Find where the given text appears and provide that cell's center as [X, Y] coordinate. 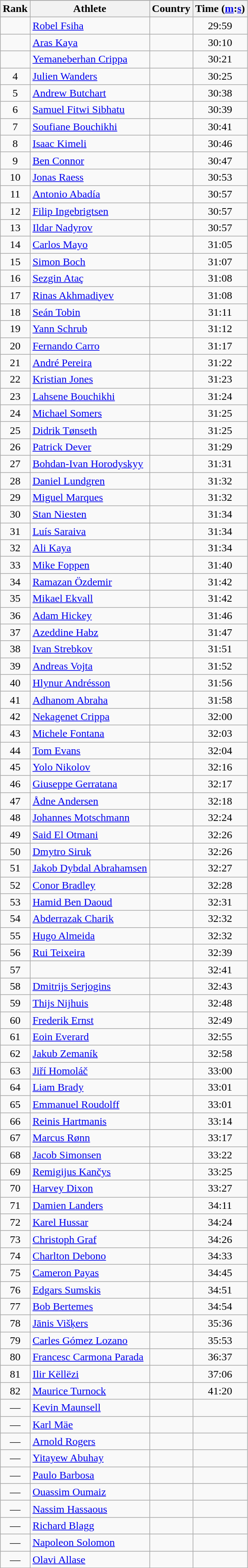
Emmanuel Roudolff [90, 1104]
56 [15, 952]
36 [15, 616]
Remigijus Kančys [90, 1172]
7 [15, 127]
32:04 [220, 751]
Johannes Motschmann [90, 818]
31:52 [220, 666]
Robel Fsiha [90, 26]
37 [15, 632]
52 [15, 885]
45 [15, 767]
Dmytro Siruk [90, 852]
Patrick Dever [90, 447]
77 [15, 1307]
32:27 [220, 868]
Lahsene Bouchikhi [90, 396]
Harvey Dixon [90, 1189]
59 [15, 1003]
Edgars Sumskis [90, 1290]
50 [15, 852]
78 [15, 1324]
Julien Wanders [90, 76]
30:25 [220, 76]
Napoleon Solomon [90, 1542]
Bohdan-Ivan Horodyskyy [90, 464]
Jakob Dybdal Abrahamsen [90, 868]
Carlos Mayo [90, 245]
Stan Niesten [90, 515]
66 [15, 1121]
31:40 [220, 565]
44 [15, 751]
30 [15, 515]
Jānis Višķers [90, 1324]
Jonas Raess [90, 177]
30:41 [220, 127]
Liam Brady [90, 1088]
31:11 [220, 312]
31:29 [220, 447]
51 [15, 868]
41 [15, 700]
Samuel Fitwi Sibhatu [90, 110]
Ildar Nadyrov [90, 228]
43 [15, 733]
Fernando Carro [90, 346]
Mike Foppen [90, 565]
10 [15, 177]
36:37 [220, 1357]
76 [15, 1290]
63 [15, 1071]
Daniel Lundgren [90, 480]
Karl Mäe [90, 1425]
80 [15, 1357]
Ilir Këllëzi [90, 1374]
Antonio Abadía [90, 194]
Eoin Everard [90, 1037]
47 [15, 801]
Marcus Rønn [90, 1138]
31:23 [220, 379]
Miguel Marques [90, 498]
34 [15, 582]
Charlton Debono [90, 1256]
75 [15, 1273]
33 [15, 565]
58 [15, 986]
82 [15, 1391]
Reinis Hartmanis [90, 1121]
20 [15, 346]
33:22 [220, 1155]
28 [15, 480]
29:59 [220, 26]
Bob Bertemes [90, 1307]
31:51 [220, 649]
4 [15, 76]
Frederik Ernst [90, 1020]
30:10 [220, 43]
49 [15, 835]
35:36 [220, 1324]
26 [15, 447]
Nekagenet Crippa [90, 716]
Arnold Rogers [90, 1441]
32:39 [220, 952]
34:11 [220, 1205]
71 [15, 1205]
Conor Bradley [90, 885]
Athlete [90, 9]
30:46 [220, 143]
31:05 [220, 245]
34:54 [220, 1307]
31:31 [220, 464]
Thijs Nijhuis [90, 1003]
12 [15, 211]
6 [15, 110]
29 [15, 498]
Ådne Andersen [90, 801]
32:48 [220, 1003]
33:00 [220, 1071]
31:58 [220, 700]
Andreas Vojta [90, 666]
34:45 [220, 1273]
32:41 [220, 969]
32:16 [220, 767]
32:31 [220, 902]
30:21 [220, 59]
Soufiane Bouchikhi [90, 127]
68 [15, 1155]
16 [15, 279]
Jiří Homoláč [90, 1071]
Seán Tobin [90, 312]
54 [15, 919]
Yann Schrub [90, 329]
46 [15, 784]
Olavi Allase [90, 1559]
Andrew Butchart [90, 93]
8 [15, 143]
22 [15, 379]
Carles Gómez Lozano [90, 1340]
17 [15, 295]
Tom Evans [90, 751]
Azeddine Habz [90, 632]
33:14 [220, 1121]
Simon Boch [90, 262]
Giuseppe Gerratana [90, 784]
Dmitrijs Serjogins [90, 986]
Michele Fontana [90, 733]
31:17 [220, 346]
81 [15, 1374]
34:51 [220, 1290]
30:38 [220, 93]
53 [15, 902]
Yolo Nikolov [90, 767]
55 [15, 936]
67 [15, 1138]
33:25 [220, 1172]
32:00 [220, 716]
Kevin Maunsell [90, 1408]
42 [15, 716]
Christoph Graf [90, 1239]
Rui Teixeira [90, 952]
19 [15, 329]
34:26 [220, 1239]
Yemaneberhan Crippa [90, 59]
18 [15, 312]
31:47 [220, 632]
Ouassim Oumaiz [90, 1492]
Ben Connor [90, 160]
23 [15, 396]
Damien Landers [90, 1205]
Aras Kaya [90, 43]
Sezgin Ataç [90, 279]
Jakub Zemaník [90, 1054]
Jacob Simonsen [90, 1155]
Isaac Kimeli [90, 143]
Hlynur Andrésson [90, 683]
33:27 [220, 1189]
14 [15, 245]
35:53 [220, 1340]
11 [15, 194]
Paulo Barbosa [90, 1475]
32:24 [220, 818]
21 [15, 363]
30:53 [220, 177]
31 [15, 531]
32:18 [220, 801]
31:22 [220, 363]
Said El Otmani [90, 835]
32:17 [220, 784]
Adhanom Abraha [90, 700]
24 [15, 413]
40 [15, 683]
39 [15, 666]
Didrik Tønseth [90, 430]
9 [15, 160]
Kristian Jones [90, 379]
Rank [15, 9]
15 [15, 262]
Hugo Almeida [90, 936]
32 [15, 548]
Ramazan Özdemir [90, 582]
Karel Hussar [90, 1222]
33:17 [220, 1138]
32:28 [220, 885]
31:46 [220, 616]
48 [15, 818]
Filip Ingebrigtsen [90, 211]
32:58 [220, 1054]
32:49 [220, 1020]
74 [15, 1256]
37:06 [220, 1374]
32:43 [220, 986]
Ali Kaya [90, 548]
72 [15, 1222]
30:39 [220, 110]
65 [15, 1104]
32:03 [220, 733]
31:24 [220, 396]
41:20 [220, 1391]
Country [171, 9]
Rinas Akhmadiyev [90, 295]
Cameron Payas [90, 1273]
31:07 [220, 262]
69 [15, 1172]
Richard Blagg [90, 1525]
79 [15, 1340]
Michael Somers [90, 413]
Mikael Ekvall [90, 599]
61 [15, 1037]
73 [15, 1239]
30:47 [220, 160]
64 [15, 1088]
Adam Hickey [90, 616]
27 [15, 464]
35 [15, 599]
34:33 [220, 1256]
70 [15, 1189]
31:56 [220, 683]
57 [15, 969]
Francesc Carmona Parada [90, 1357]
Maurice Turnock [90, 1391]
Luís Saraiva [90, 531]
Yitayew Abuhay [90, 1458]
38 [15, 649]
Hamid Ben Daoud [90, 902]
32:55 [220, 1037]
34:24 [220, 1222]
Ivan Strebkov [90, 649]
60 [15, 1020]
Time (m:s) [220, 9]
25 [15, 430]
31:12 [220, 329]
13 [15, 228]
Nassim Hassaous [90, 1509]
5 [15, 93]
Abderrazak Charik [90, 919]
André Pereira [90, 363]
62 [15, 1054]
